Search for the cell housing the specified text and yield its (X, Y) center coordinate. 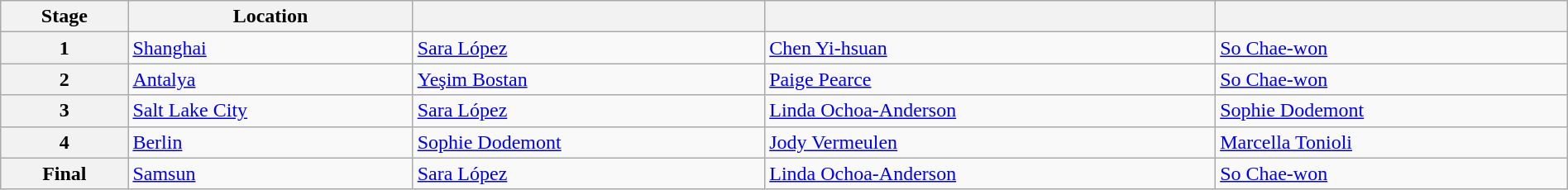
Location (270, 17)
Chen Yi-hsuan (991, 48)
2 (65, 79)
Marcella Tonioli (1392, 142)
Paige Pearce (991, 79)
Jody Vermeulen (991, 142)
Yeşim Bostan (589, 79)
Antalya (270, 79)
Salt Lake City (270, 111)
Berlin (270, 142)
3 (65, 111)
4 (65, 142)
Samsun (270, 173)
Shanghai (270, 48)
Final (65, 173)
Stage (65, 17)
1 (65, 48)
